Detect which cell encompasses the target text, then output its [x, y] center coordinate. 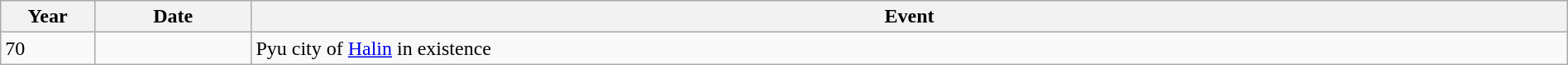
Pyu city of Halin in existence [910, 48]
Date [172, 17]
Year [48, 17]
Event [910, 17]
70 [48, 48]
